Return [X, Y] of the center of cell containing provided text 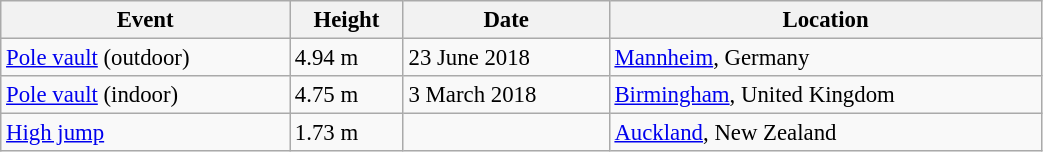
1.73 m [347, 133]
Pole vault (indoor) [146, 95]
Date [506, 20]
23 June 2018 [506, 58]
Mannheim, Germany [826, 58]
4.94 m [347, 58]
4.75 m [347, 95]
Height [347, 20]
High jump [146, 133]
3 March 2018 [506, 95]
Pole vault (outdoor) [146, 58]
Auckland, New Zealand [826, 133]
Event [146, 20]
Location [826, 20]
Birmingham, United Kingdom [826, 95]
